Extract the [x, y] coordinate from the center of the cell holding the provided text.  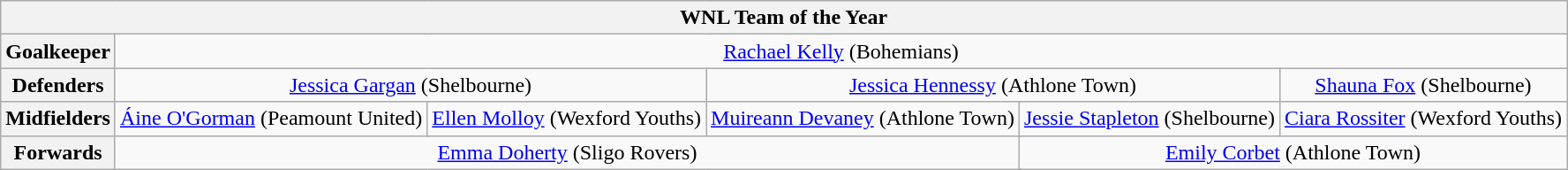
Emma Doherty (Sligo Rovers) [567, 152]
Áine O'Gorman (Peamount United) [270, 119]
Ellen Molloy (Wexford Youths) [567, 119]
Midfielders [58, 119]
Muireann Devaney (Athlone Town) [863, 119]
Forwards [58, 152]
Rachael Kelly (Bohemians) [841, 51]
Jessie Stapleton (Shelbourne) [1150, 119]
Ciara Rossiter (Wexford Youths) [1423, 119]
Jessica Gargan (Shelbourne) [410, 85]
WNL Team of the Year [784, 18]
Shauna Fox (Shelbourne) [1423, 85]
Goalkeeper [58, 51]
Jessica Hennessy (Athlone Town) [993, 85]
Defenders [58, 85]
Emily Corbet (Athlone Town) [1293, 152]
